For the text-containing cell, return its midpoint in (x, y) coordinate format. 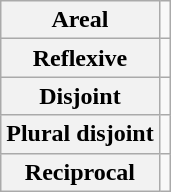
Reflexive (80, 58)
Reciprocal (80, 172)
Areal (80, 20)
Plural disjoint (80, 134)
Disjoint (80, 96)
